Locate the cell with the specified text and output its [x, y] center coordinate. 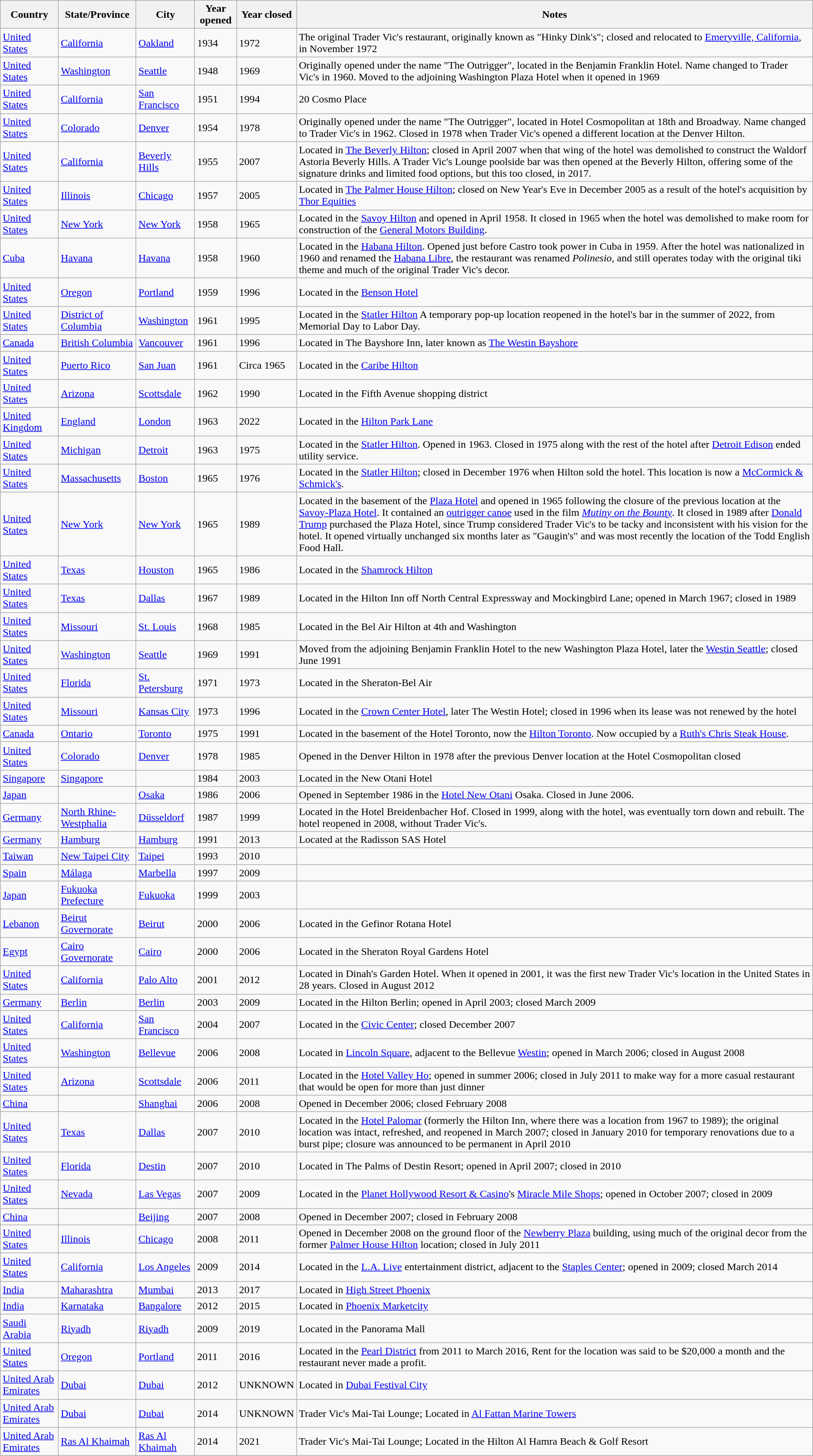
Located in the Bel Air Hilton at 4th and Washington [555, 626]
Massachusetts [97, 479]
Located in the basement of the Hotel Toronto, now the Hilton Toronto. Now occupied by a Ruth's Chris Steak House. [555, 733]
Bellevue [165, 1053]
The original Trader Vic's restaurant, originally known as "Hinky Dink's"; closed and relocated to Emeryville, California, in November 1972 [555, 43]
2015 [267, 1306]
2004 [215, 1025]
Oakland [165, 43]
Located in the Sheraton-Bel Air [555, 683]
Located in the Gefinor Rotana Hotel [555, 923]
Moved from the adjoining Benjamin Franklin Hotel to the new Washington Plaza Hotel, later the Westin Seattle; closed June 1991 [555, 655]
Beirut [165, 923]
District of Columbia [97, 320]
St. Louis [165, 626]
1984 [215, 778]
Michigan [97, 450]
Located in The Bayshore Inn, later known as The Westin Bayshore [555, 343]
20 Cosmo Place [555, 99]
1967 [215, 598]
1954 [215, 128]
Lebanon [30, 923]
Located in the Hilton Berlin; opened in April 2003; closed March 2009 [555, 1002]
1972 [267, 43]
Cairo [165, 952]
Located in Lincoln Square, adjacent to the Bellevue Westin; opened in March 2006; closed in August 2008 [555, 1053]
Country [30, 15]
Saudi Arabia [30, 1329]
1968 [215, 626]
Opened in December 2006; closed February 2008 [555, 1103]
1960 [267, 258]
Located in the Sheraton Royal Gardens Hotel [555, 952]
Located in the Hilton Park Lane [555, 422]
Located in Dubai Festival City [555, 1385]
1955 [215, 162]
Cuba [30, 258]
Located in Phoenix Marketcity [555, 1306]
Notes [555, 15]
Located in the L.A. Live entertainment district, adjacent to the Staples Center; opened in 2009; closed March 2014 [555, 1267]
North Rhine-Westphalia [97, 817]
Located in High Street Phoenix [555, 1290]
1976 [267, 479]
1951 [215, 99]
2005 [267, 195]
United Kingdom [30, 422]
Year opened [215, 15]
Located in The Palms of Destin Resort; opened in April 2007; closed in 2010 [555, 1165]
Puerto Rico [97, 365]
Beijing [165, 1216]
Opened in December 2007; closed in February 2008 [555, 1216]
Circa 1965 [267, 365]
Fukuoka Prefecture [97, 895]
Located in the Statler Hilton; closed in December 1976 when Hilton sold the hotel. This location is now a McCormick & Schmick's. [555, 479]
Located in the Fifth Avenue shopping district [555, 393]
Located in the New Otani Hotel [555, 778]
1959 [215, 292]
New Taipei City [97, 856]
Beverly Hills [165, 162]
Boston [165, 479]
2019 [267, 1329]
Located in the Civic Center; closed December 2007 [555, 1025]
Palo Alto [165, 980]
Opened in September 1986 in the Hotel New Otani Osaka. Closed in June 2006. [555, 795]
1934 [215, 43]
Located in the Planet Hollywood Resort & Casino's Miracle Mile Shops; opened in October 2007; closed in 2009 [555, 1194]
Located in the Pearl District from 2011 to March 2016, Rent for the location was said to be $20,000 a month and the restaurant never made a profit. [555, 1357]
Beirut Governorate [97, 923]
2017 [267, 1290]
St. Petersburg [165, 683]
Located in The Palmer House Hilton; closed on New Year's Eve in December 2005 as a result of the hotel's acquisition by Thor Equities [555, 195]
Cairo Governorate [97, 952]
Vancouver [165, 343]
Düsseldorf [165, 817]
Bangalore [165, 1306]
2016 [267, 1357]
Trader Vic's Mai-Tai Lounge; Located in the Hilton Al Hamra Beach & Golf Resort [555, 1442]
British Columbia [97, 343]
Trader Vic's Mai-Tai Lounge; Located in Al Fattan Marine Towers [555, 1413]
Osaka [165, 795]
Marbella [165, 873]
Located in the Benson Hotel [555, 292]
2001 [215, 980]
Spain [30, 873]
Destin [165, 1165]
1962 [215, 393]
Located in the Hilton Inn off North Central Expressway and Mockingbird Lane; opened in March 1967; closed in 1989 [555, 598]
Opened in the Denver Hilton in 1978 after the previous Denver location at the Hotel Cosmopolitan closed [555, 756]
London [165, 422]
1993 [215, 856]
Year closed [267, 15]
Las Vegas [165, 1194]
1997 [215, 873]
Located in the Panorama Mall [555, 1329]
San Juan [165, 365]
1994 [267, 99]
Toronto [165, 733]
Located in the Shamrock Hilton [555, 570]
Málaga [97, 873]
Fukuoka [165, 895]
Detroit [165, 450]
Located in the Crown Center Hotel, later The Westin Hotel; closed in 1996 when its lease was not renewed by the hotel [555, 711]
Located in the Statler Hilton. Opened in 1963. Closed in 1975 along with the rest of the hotel after Detroit Edison ended utility service. [555, 450]
Shanghai [165, 1103]
Los Angeles [165, 1267]
Located in the Statler Hilton A temporary pop-up location reopened in the hotel's bar in the summer of 2022, from Memorial Day to Labor Day. [555, 320]
Taipei [165, 856]
1995 [267, 320]
Maharashtra [97, 1290]
1990 [267, 393]
Nevada [97, 1194]
Ontario [97, 733]
Located at the Radisson SAS Hotel [555, 840]
Karnataka [97, 1306]
State/Province [97, 15]
1971 [215, 683]
1987 [215, 817]
Located in the Caribe Hilton [555, 365]
Taiwan [30, 856]
1948 [215, 71]
Houston [165, 570]
City [165, 15]
Mumbai [165, 1290]
England [97, 422]
1957 [215, 195]
2022 [267, 422]
Kansas City [165, 711]
Egypt [30, 952]
2021 [267, 1442]
